Scan for the cell matching the given text and deliver its [X, Y] coordinate at center. 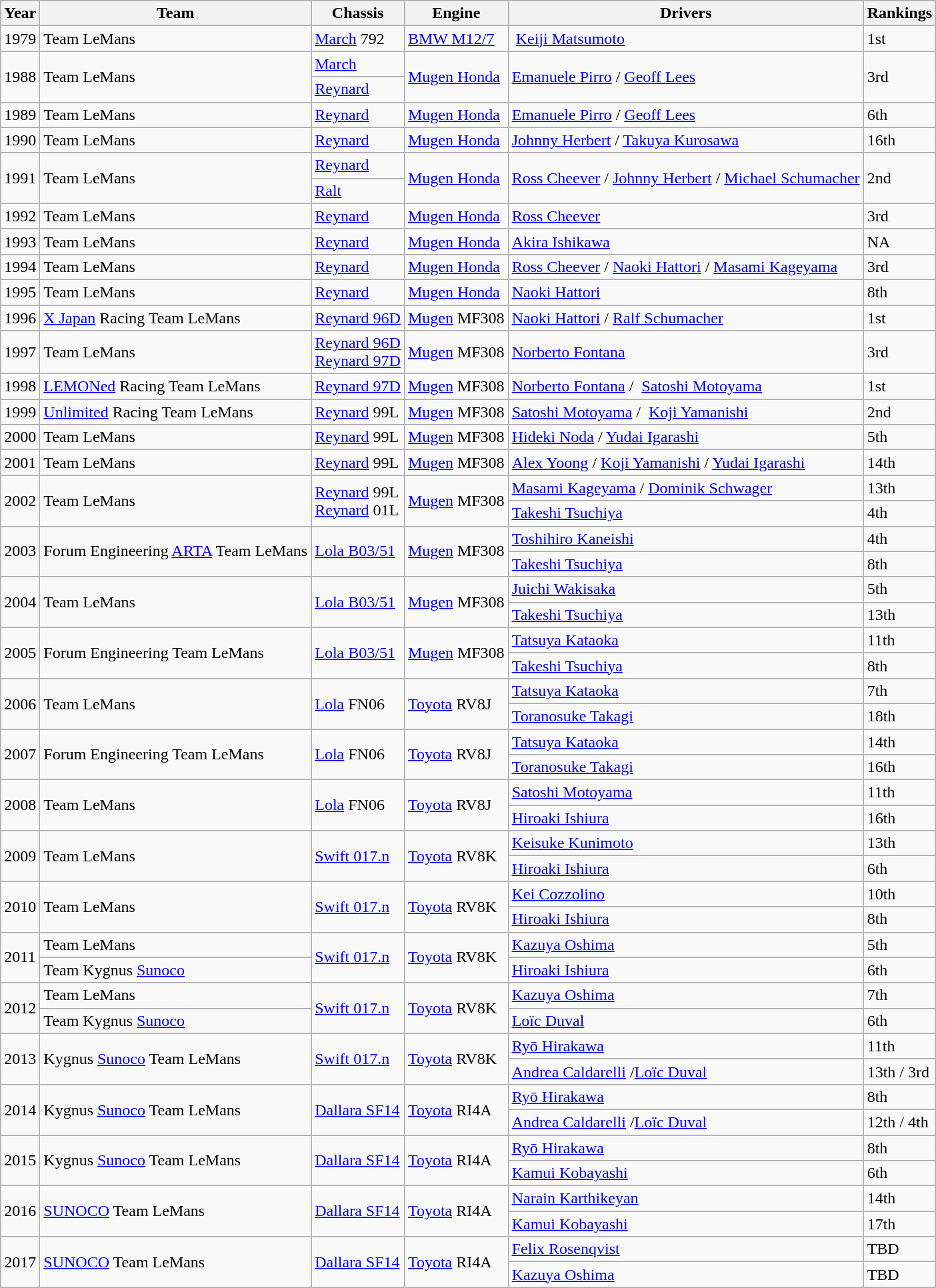
Forum Engineering ARTA Team LeMans [176, 551]
2017 [20, 1262]
2001 [20, 463]
Reynard 97D [358, 387]
Engine [456, 13]
Ralt [358, 191]
Juichi Wakisaka [685, 589]
1999 [20, 412]
March [358, 64]
1991 [20, 178]
2008 [20, 805]
March 792 [358, 39]
Drivers [685, 13]
Loïc Duval [685, 1021]
Naoki Hattori / Ralf Schumacher [685, 318]
1994 [20, 267]
Reynard 96D [358, 318]
Alex Yoong / Koji Yamanishi / Yudai Igarashi [685, 463]
1998 [20, 387]
2002 [20, 501]
2013 [20, 1059]
1988 [20, 77]
Reynard 96DReynard 97D [358, 352]
2004 [20, 602]
Norberto Fontana [685, 352]
Ross Cheever [685, 216]
NA [899, 241]
Toshihiro Kaneishi [685, 539]
Masami Kageyama / Dominik Schwager [685, 488]
Keisuke Kunimoto [685, 843]
Unlimited Racing Team LeMans [176, 412]
Felix Rosenqvist [685, 1249]
Reynard 99LReynard 01L [358, 501]
Satoshi Motoyama / Koji Yamanishi [685, 412]
2012 [20, 1008]
1990 [20, 140]
Year [20, 13]
Keiji Matsumoto [685, 39]
2000 [20, 437]
Narain Karthikeyan [685, 1199]
2010 [20, 907]
Rankings [899, 13]
2016 [20, 1211]
Ross Cheever / Naoki Hattori / Masami Kageyama [685, 267]
Satoshi Motoyama [685, 793]
13th / 3rd [899, 1071]
BMW M12/7 [456, 39]
2003 [20, 551]
1992 [20, 216]
2014 [20, 1109]
1997 [20, 352]
Akira Ishikawa [685, 241]
2015 [20, 1160]
12th / 4th [899, 1122]
1993 [20, 241]
2011 [20, 957]
LEMONed Racing Team LeMans [176, 387]
1996 [20, 318]
2006 [20, 703]
1979 [20, 39]
Kei Cozzolino [685, 894]
Norberto Fontana / Satoshi Motoyama [685, 387]
17th [899, 1224]
Team [176, 13]
2007 [20, 755]
Hideki Noda / Yudai Igarashi [685, 437]
Naoki Hattori [685, 292]
10th [899, 894]
Chassis [358, 13]
Ross Cheever / Johnny Herbert / Michael Schumacher [685, 178]
1995 [20, 292]
1989 [20, 115]
Johnny Herbert / Takuya Kurosawa [685, 140]
2005 [20, 653]
18th [899, 716]
2009 [20, 856]
X Japan Racing Team LeMans [176, 318]
